Provide the (x, y) coordinate of the cell's center where the given text is located.  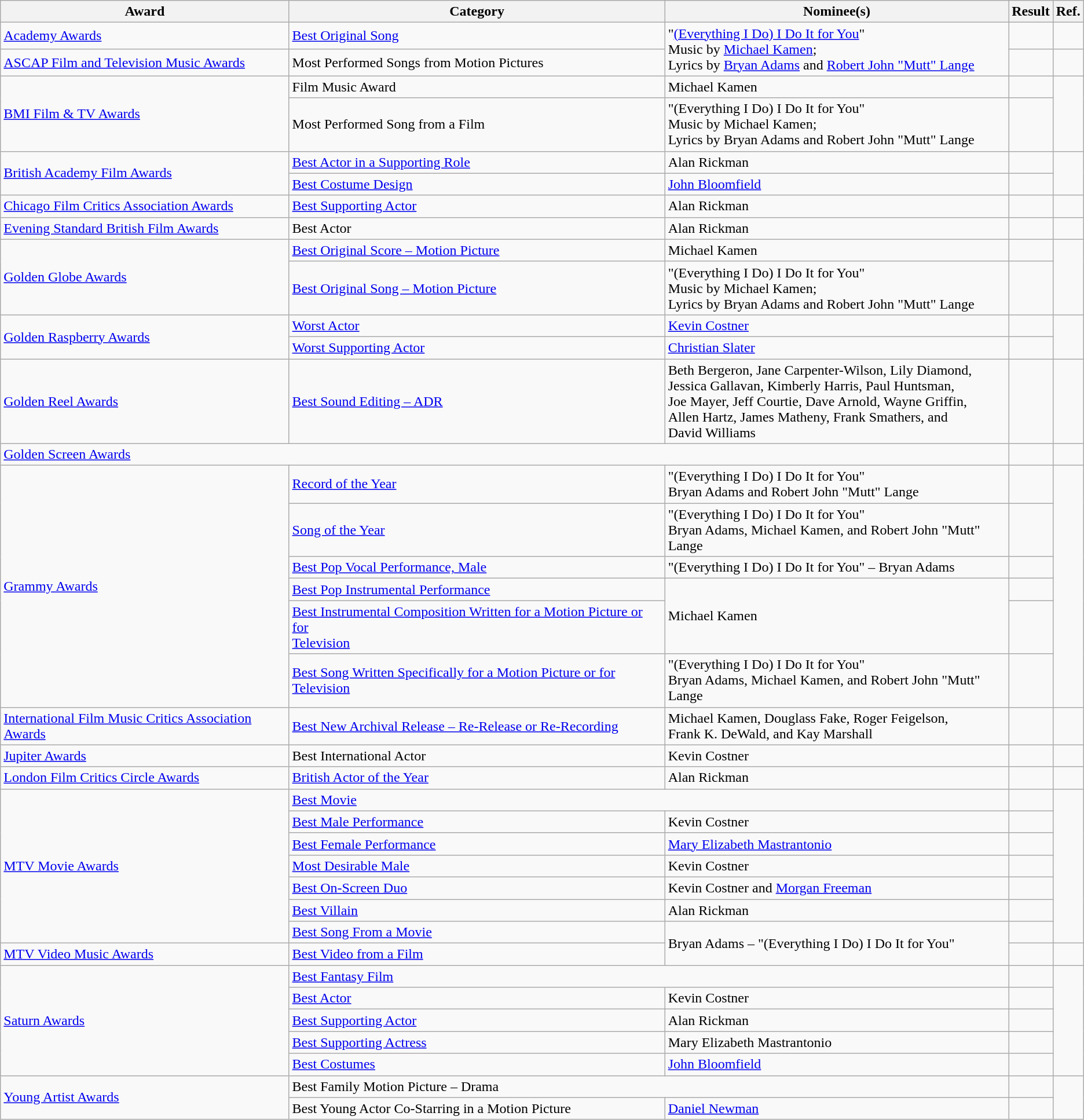
Ref. (1068, 12)
Song of the Year (477, 530)
Best New Archival Release – Re-Release or Re-Recording (477, 726)
Best Fantasy Film (649, 976)
Most Performed Song from a Film (477, 125)
Saturn Awards (145, 1020)
International Film Music Critics Association Awards (145, 726)
London Film Critics Circle Awards (145, 778)
Best On-Screen Duo (477, 888)
Best Instrumental Composition Written for a Motion Picture or for Television (477, 627)
Best Costumes (477, 1064)
Nominee(s) (837, 12)
Bryan Adams – "(Everything I Do) I Do It for You" (837, 943)
Young Artist Awards (145, 1097)
Best Pop Vocal Performance, Male (477, 568)
Best Male Performance (477, 822)
"(Everything I Do) I Do It for You" – Bryan Adams (837, 568)
British Actor of the Year (477, 778)
Best Song From a Movie (477, 932)
Best Supporting Actress (477, 1042)
Best Video from a Film (477, 954)
Film Music Award (477, 87)
Best Movie (649, 800)
MTV Video Music Awards (145, 954)
Best Original Score – Motion Picture (477, 250)
Best Sound Editing – ADR (477, 401)
Best Original Song (477, 36)
Kevin Costner and Morgan Freeman (837, 888)
MTV Movie Awards (145, 866)
Grammy Awards (145, 586)
Best Female Performance (477, 844)
Best International Actor (477, 756)
Michael Kamen, Douglass Fake, Roger Feigelson, Frank K. DeWald, and Kay Marshall (837, 726)
Best Original Song – Motion Picture (477, 288)
Jupiter Awards (145, 756)
"(Everything I Do) I Do It for You" Bryan Adams and Robert John "Mutt" Lange (837, 484)
Best Actor in a Supporting Role (477, 162)
Academy Awards (145, 36)
Worst Actor (477, 325)
Best Pop Instrumental Performance (477, 590)
Golden Raspberry Awards (145, 336)
Worst Supporting Actor (477, 347)
Golden Reel Awards (145, 401)
Daniel Newman (837, 1108)
Best Song Written Specifically for a Motion Picture or for Television (477, 680)
Category (477, 12)
British Academy Film Awards (145, 173)
Golden Globe Awards (145, 277)
Most Performed Songs from Motion Pictures (477, 63)
BMI Film & TV Awards (145, 114)
Best Costume Design (477, 184)
Award (145, 12)
Best Young Actor Co-Starring in a Motion Picture (477, 1108)
Christian Slater (837, 347)
Golden Screen Awards (505, 455)
Record of the Year (477, 484)
Chicago Film Critics Association Awards (145, 206)
Best Family Motion Picture – Drama (649, 1086)
Evening Standard British Film Awards (145, 228)
Most Desirable Male (477, 866)
Result (1031, 12)
ASCAP Film and Television Music Awards (145, 63)
Best Villain (477, 910)
